Extract the [X, Y] coordinate from the center of the cell holding the provided text.  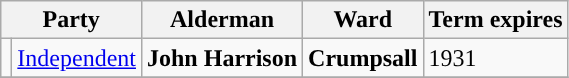
John Harrison [222, 58]
Independent [77, 58]
Party [72, 20]
Ward [363, 20]
Term expires [496, 20]
Crumpsall [363, 58]
Alderman [222, 20]
1931 [496, 58]
